Extract the (x, y) coordinate from the center of the cell holding the provided text.  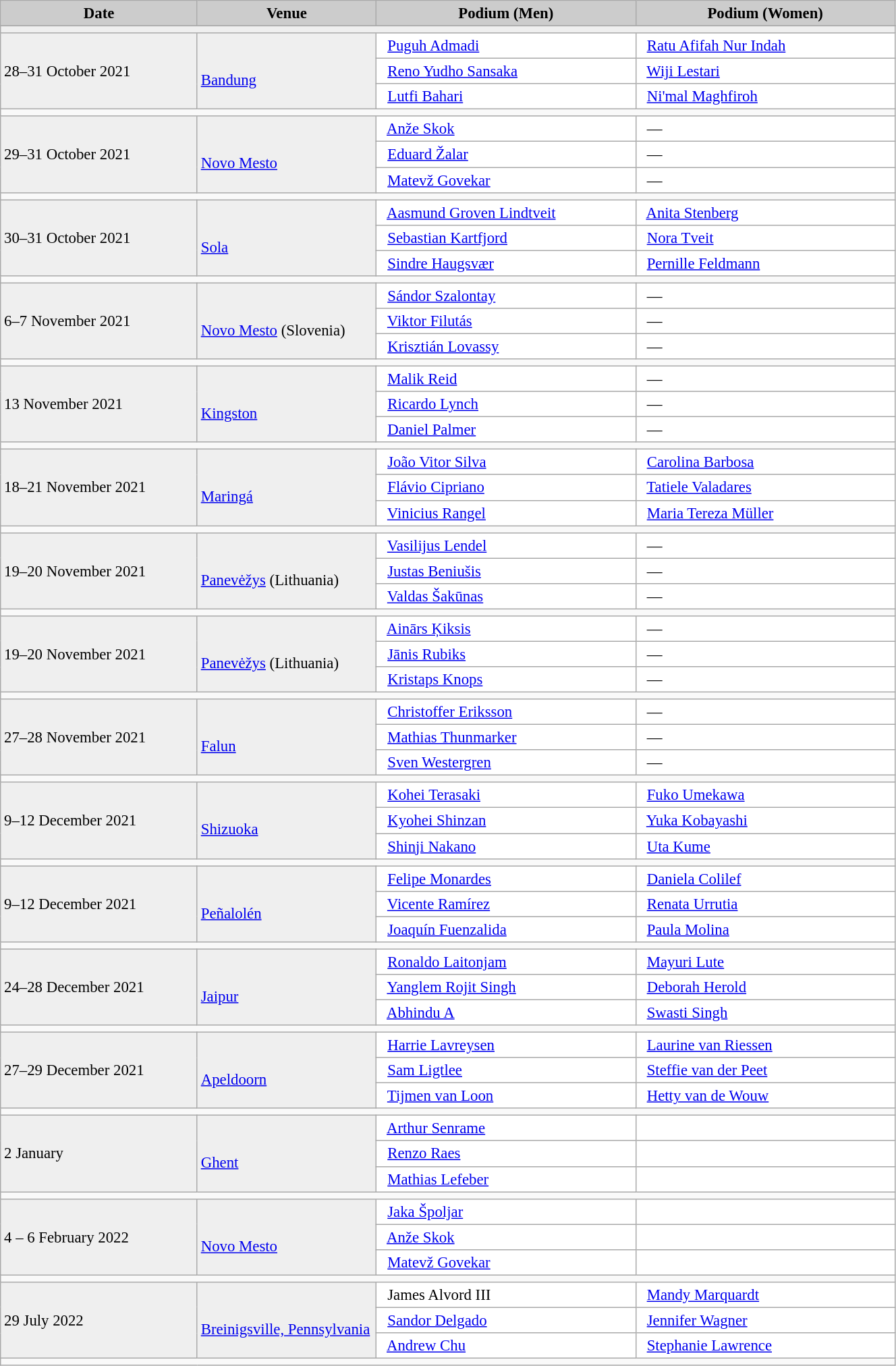
Yanglem Rojit Singh (506, 987)
2 January (99, 1154)
Daniela Colilef (765, 879)
Uta Kume (765, 846)
Mathias Thunmarker (506, 738)
Jaipur (286, 987)
Joaquín Fuenzalida (506, 929)
Jennifer Wagner (765, 1320)
4 – 6 February 2022 (99, 1236)
Laurine van Riessen (765, 1045)
Stephanie Lawrence (765, 1346)
Wiji Lestari (765, 72)
Tatiele Valadares (765, 488)
Falun (286, 737)
Jānis Rubiks (506, 654)
Peñalolén (286, 904)
Kyohei Shinzan (506, 821)
Vasilijus Lendel (506, 545)
Sindre Haugsvær (506, 263)
João Vitor Silva (506, 462)
Mathias Lefeber (506, 1179)
Apeldoorn (286, 1070)
Breinigsville, Pennsylvania (286, 1320)
Vinicius Rangel (506, 513)
29–31 October 2021 (99, 154)
30–31 October 2021 (99, 238)
Ricardo Lynch (506, 404)
Justas Beniušis (506, 571)
Malik Reid (506, 379)
Nora Tveit (765, 238)
28–31 October 2021 (99, 72)
Date (99, 13)
Aasmund Groven Lindtveit (506, 213)
Novo Mesto (Slovenia) (286, 321)
27–28 November 2021 (99, 737)
Yuka Kobayashi (765, 821)
Reno Yudho Sansaka (506, 72)
Sandor Delgado (506, 1320)
Maringá (286, 487)
Ronaldo Laitonjam (506, 962)
Abhindu A (506, 1012)
Jaka Špoljar (506, 1211)
Sola (286, 238)
Renzo Raes (506, 1154)
Kingston (286, 405)
Valdas Šakūnas (506, 597)
Venue (286, 13)
Puguh Admadi (506, 46)
Carolina Barbosa (765, 462)
Daniel Palmer (506, 430)
Sándor Szalontay (506, 296)
13 November 2021 (99, 405)
Andrew Chu (506, 1346)
Krisztián Lovassy (506, 346)
Sam Ligtlee (506, 1070)
Flávio Cipriano (506, 488)
Maria Tereza Müller (765, 513)
Eduard Žalar (506, 155)
Sven Westergren (506, 763)
Harrie Lavreysen (506, 1045)
Pernille Feldmann (765, 263)
Ni'mal Maghfiroh (765, 97)
Ainārs Ķiksis (506, 629)
Steffie van der Peet (765, 1070)
Kristaps Knops (506, 680)
Shizuoka (286, 821)
Bandung (286, 72)
Anita Stenberg (765, 213)
Fuko Umekawa (765, 796)
Felipe Monardes (506, 879)
Lutfi Bahari (506, 97)
Arthur Senrame (506, 1128)
Shinji Nakano (506, 846)
Renata Urrutia (765, 904)
Podium (Men) (506, 13)
Christoffer Eriksson (506, 712)
James Alvord III (506, 1295)
Mayuri Lute (765, 962)
Mandy Marquardt (765, 1295)
Podium (Women) (765, 13)
Kohei Terasaki (506, 796)
Ratu Afifah Nur Indah (765, 46)
Paula Molina (765, 929)
Ghent (286, 1154)
6–7 November 2021 (99, 321)
27–29 December 2021 (99, 1070)
Deborah Herold (765, 987)
29 July 2022 (99, 1320)
18–21 November 2021 (99, 487)
Hetty van de Wouw (765, 1096)
Swasti Singh (765, 1012)
Vicente Ramírez (506, 904)
Tijmen van Loon (506, 1096)
Sebastian Kartfjord (506, 238)
Viktor Filutás (506, 321)
24–28 December 2021 (99, 987)
